Extract the [X, Y] coordinate from the center of the cell holding the provided text.  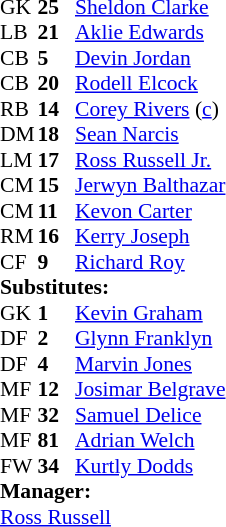
Kurtly Dodds [150, 466]
15 [57, 185]
11 [57, 211]
Marvin Jones [150, 364]
14 [57, 109]
Samuel Delice [150, 415]
Glynn Franklyn [150, 339]
Kevon Carter [150, 211]
DM [19, 135]
Sean Narcis [150, 135]
21 [57, 33]
Rodell Elcock [150, 83]
Kerry Joseph [150, 237]
LM [19, 160]
Josimar Belgrave [150, 389]
81 [57, 441]
18 [57, 135]
Corey Rivers (c) [150, 109]
Manager: [112, 491]
4 [57, 364]
Aklie Edwards [150, 33]
RB [19, 109]
LB [19, 33]
17 [57, 160]
1 [57, 313]
Devin Jordan [150, 58]
2 [57, 339]
RM [19, 237]
9 [57, 262]
Ross Russell Jr. [150, 160]
Kevin Graham [150, 313]
12 [57, 389]
Jerwyn Balthazar [150, 185]
Richard Roy [150, 262]
16 [57, 237]
5 [57, 58]
CF [19, 262]
Adrian Welch [150, 441]
34 [57, 466]
32 [57, 415]
FW [19, 466]
Substitutes: [112, 287]
GK [19, 313]
20 [57, 83]
